From the cell containing the given text, extract its center point as (X, Y) coordinate. 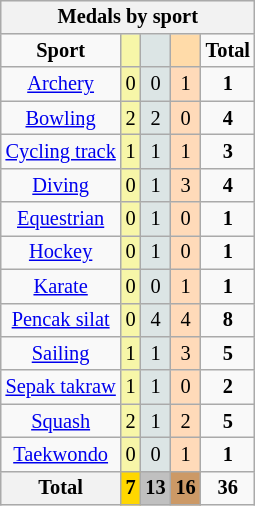
Cycling track (61, 152)
Archery (61, 84)
Medals by sport (128, 17)
Diving (61, 185)
36 (228, 488)
16 (186, 488)
Taekwondo (61, 455)
Sailing (61, 354)
7 (131, 488)
8 (228, 320)
Equestrian (61, 219)
Karate (61, 286)
Hockey (61, 253)
Bowling (61, 118)
Sepak takraw (61, 387)
Pencak silat (61, 320)
Sport (61, 51)
Squash (61, 421)
13 (156, 488)
